Provide the (X, Y) coordinate of the cell's center where the given text is located.  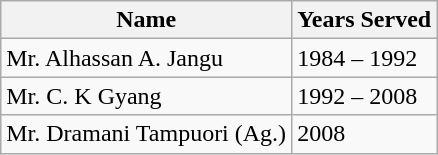
1984 – 1992 (364, 58)
1992 – 2008 (364, 96)
Mr. Dramani Tampuori (Ag.) (146, 134)
Name (146, 20)
Mr. Alhassan A. Jangu (146, 58)
Mr. C. K Gyang (146, 96)
2008 (364, 134)
Years Served (364, 20)
